For the text-containing cell, return its midpoint in (x, y) coordinate format. 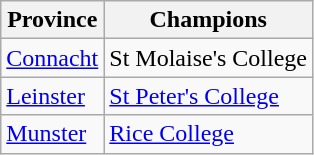
Rice College (208, 134)
St Molaise's College (208, 58)
Champions (208, 20)
Connacht (52, 58)
Leinster (52, 96)
Province (52, 20)
St Peter's College (208, 96)
Munster (52, 134)
